Return [x, y] of the center of cell containing provided text 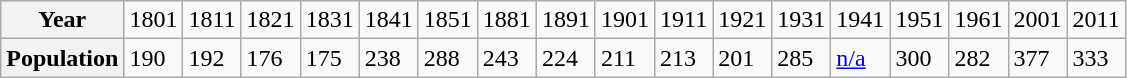
192 [212, 58]
213 [684, 58]
201 [742, 58]
211 [624, 58]
377 [1038, 58]
1941 [860, 20]
1951 [920, 20]
n/a [860, 58]
1961 [978, 20]
1831 [330, 20]
1911 [684, 20]
1841 [388, 20]
282 [978, 58]
224 [566, 58]
238 [388, 58]
333 [1096, 58]
Population [62, 58]
2011 [1096, 20]
300 [920, 58]
176 [270, 58]
175 [330, 58]
2001 [1038, 20]
1881 [506, 20]
1931 [802, 20]
285 [802, 58]
1811 [212, 20]
1901 [624, 20]
1801 [154, 20]
1851 [448, 20]
243 [506, 58]
1821 [270, 20]
1921 [742, 20]
190 [154, 58]
288 [448, 58]
Year [62, 20]
1891 [566, 20]
